Locate the cell with the specified text and output its [X, Y] center coordinate. 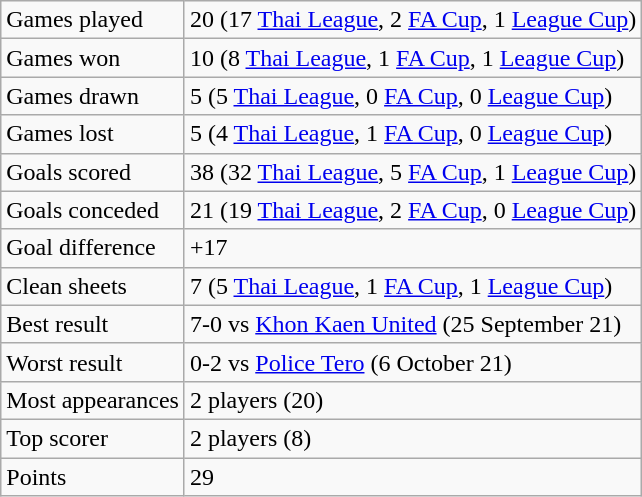
Points [93, 477]
Goals conceded [93, 210]
Clean sheets [93, 286]
Games lost [93, 134]
5 (4 Thai League, 1 FA Cup, 0 League Cup) [412, 134]
+17 [412, 248]
Most appearances [93, 400]
Top scorer [93, 438]
Games drawn [93, 96]
21 (19 Thai League, 2 FA Cup, 0 League Cup) [412, 210]
Games won [93, 58]
5 (5 Thai League, 0 FA Cup, 0 League Cup) [412, 96]
7-0 vs Khon Kaen United (25 September 21) [412, 324]
Worst result [93, 362]
Goal difference [93, 248]
20 (17 Thai League, 2 FA Cup, 1 League Cup) [412, 20]
7 (5 Thai League, 1 FA Cup, 1 League Cup) [412, 286]
0-2 vs Police Tero (6 October 21) [412, 362]
Games played [93, 20]
29 [412, 477]
10 (8 Thai League, 1 FA Cup, 1 League Cup) [412, 58]
38 (32 Thai League, 5 FA Cup, 1 League Cup) [412, 172]
2 players (8) [412, 438]
Goals scored [93, 172]
2 players (20) [412, 400]
Best result [93, 324]
